Scan for the cell matching the given text and deliver its (x, y) coordinate at center. 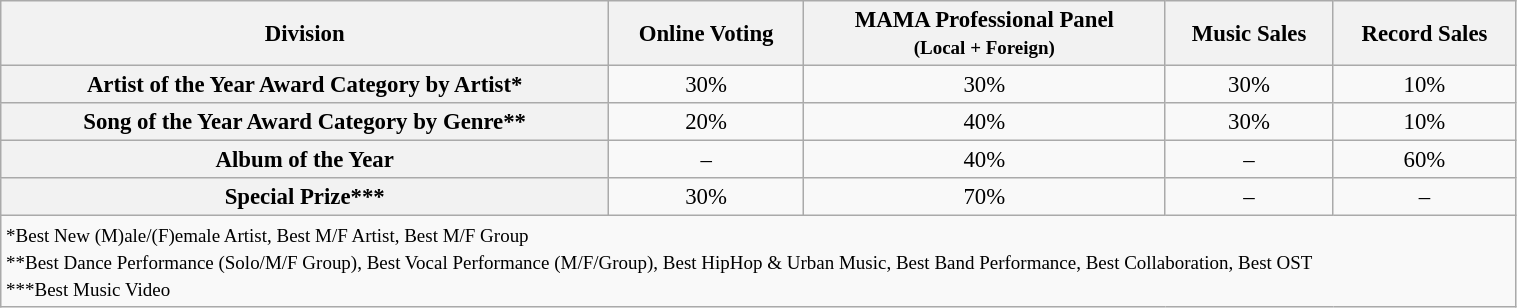
Song of the Year Award Category by Genre** (305, 122)
Artist of the Year Award Category by Artist* (305, 85)
Record Sales (1424, 34)
Division (305, 34)
Online Voting (706, 34)
60% (1424, 160)
20% (706, 122)
Album of the Year (305, 160)
MAMA Professional Panel (Local + Foreign) (984, 34)
70% (984, 197)
Special Prize*** (305, 197)
Music Sales (1249, 34)
